Identify which cell holds the provided text, then report its (X, Y) central coordinate. 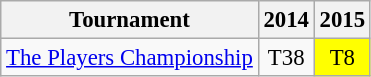
T8 (342, 58)
The Players Championship (130, 58)
Tournament (130, 20)
2014 (286, 20)
T38 (286, 58)
2015 (342, 20)
